Scan for the cell matching the given text and deliver its (x, y) coordinate at center. 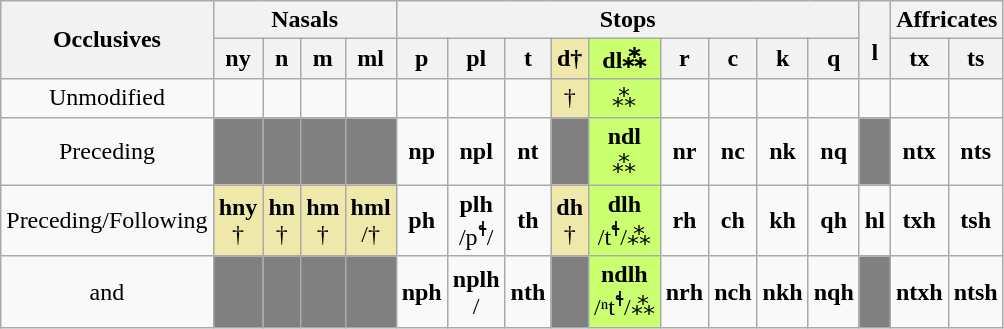
k (782, 59)
hm † (323, 220)
⁂ (625, 98)
nr (684, 152)
d† (570, 59)
n (282, 59)
nc (733, 152)
txh (919, 220)
nts (976, 152)
q (834, 59)
tx (919, 59)
ph (422, 220)
nrh (684, 292)
c (733, 59)
nq (834, 152)
Affricates (946, 20)
and (107, 292)
ts (976, 59)
ntsh (976, 292)
plh /pɬ/ (476, 220)
np (422, 152)
rh (684, 220)
hml /† (370, 220)
nth (528, 292)
nph (422, 292)
l (874, 40)
dlh /tɬ/⁂ (625, 220)
m (323, 59)
t (528, 59)
nk (782, 152)
pl (476, 59)
nplh / (476, 292)
nt (528, 152)
hl (874, 220)
Preceding (107, 152)
dl⁂ (625, 59)
ml (370, 59)
nch (733, 292)
qh (834, 220)
kh (782, 220)
Nasals (304, 20)
Unmodified (107, 98)
th (528, 220)
ch (733, 220)
Preceding/Following (107, 220)
dh † (570, 220)
ndlh /ⁿtɬ/⁂ (625, 292)
ndl ⁂ (625, 152)
nkh (782, 292)
† (570, 98)
ntx (919, 152)
r (684, 59)
Stops (628, 20)
ntxh (919, 292)
hny † (238, 220)
nqh (834, 292)
p (422, 59)
ny (238, 59)
tsh (976, 220)
hn † (282, 220)
Occlusives (107, 40)
npl (476, 152)
